Return (X, Y) of the center of cell containing provided text 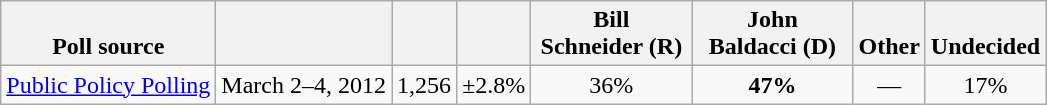
Undecided (985, 34)
BillSchneider (R) (612, 34)
March 2–4, 2012 (304, 85)
17% (985, 85)
— (889, 85)
Poll source (108, 34)
JohnBaldacci (D) (772, 34)
47% (772, 85)
1,256 (424, 85)
Other (889, 34)
±2.8% (494, 85)
36% (612, 85)
Public Policy Polling (108, 85)
